Determine the [x, y] coordinate at the center of the cell enclosing the given text.  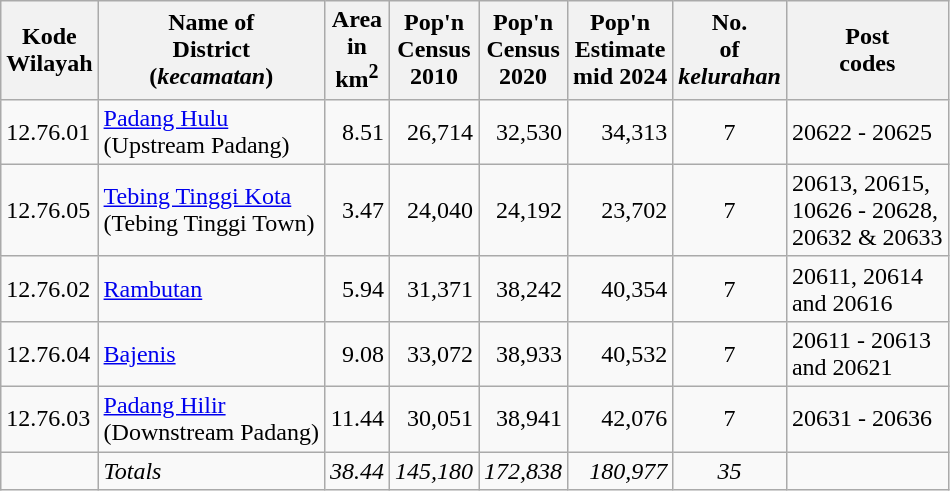
31,371 [434, 288]
38,242 [524, 288]
12.76.02 [50, 288]
32,530 [524, 132]
Kode Wilayah [50, 50]
20611 - 20613and 20621 [867, 354]
Tebing Tinggi Kota (Tebing Tinggi Town) [211, 210]
38,941 [524, 420]
12.76.01 [50, 132]
Pop'nEstimatemid 2024 [620, 50]
38,933 [524, 354]
9.08 [356, 354]
172,838 [524, 471]
30,051 [434, 420]
Pop'nCensus2010 [434, 50]
38.44 [356, 471]
11.44 [356, 420]
Rambutan [211, 288]
34,313 [620, 132]
24,192 [524, 210]
145,180 [434, 471]
42,076 [620, 420]
5.94 [356, 288]
35 [730, 471]
20611, 20614 and 20616 [867, 288]
Postcodes [867, 50]
3.47 [356, 210]
12.76.05 [50, 210]
8.51 [356, 132]
Area in km2 [356, 50]
20622 - 20625 [867, 132]
40,532 [620, 354]
24,040 [434, 210]
Bajenis [211, 354]
Pop'nCensus2020 [524, 50]
40,354 [620, 288]
No. ofkelurahan [730, 50]
26,714 [434, 132]
23,702 [620, 210]
Padang Hulu (Upstream Padang) [211, 132]
Totals [211, 471]
12.76.04 [50, 354]
33,072 [434, 354]
20631 - 20636 [867, 420]
12.76.03 [50, 420]
Padang Hilir (Downstream Padang) [211, 420]
20613, 20615,10626 - 20628,20632 & 20633 [867, 210]
Name ofDistrict(kecamatan) [211, 50]
180,977 [620, 471]
